Identify which cell holds the provided text, then report its [x, y] central coordinate. 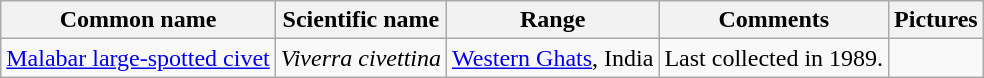
Scientific name [360, 20]
Last collected in 1989. [774, 58]
Pictures [936, 20]
Western Ghats, India [553, 58]
Comments [774, 20]
Malabar large-spotted civet [138, 58]
Range [553, 20]
Viverra civettina [360, 58]
Common name [138, 20]
